Output the (x, y) coordinate of the center of the cell containing the given text.  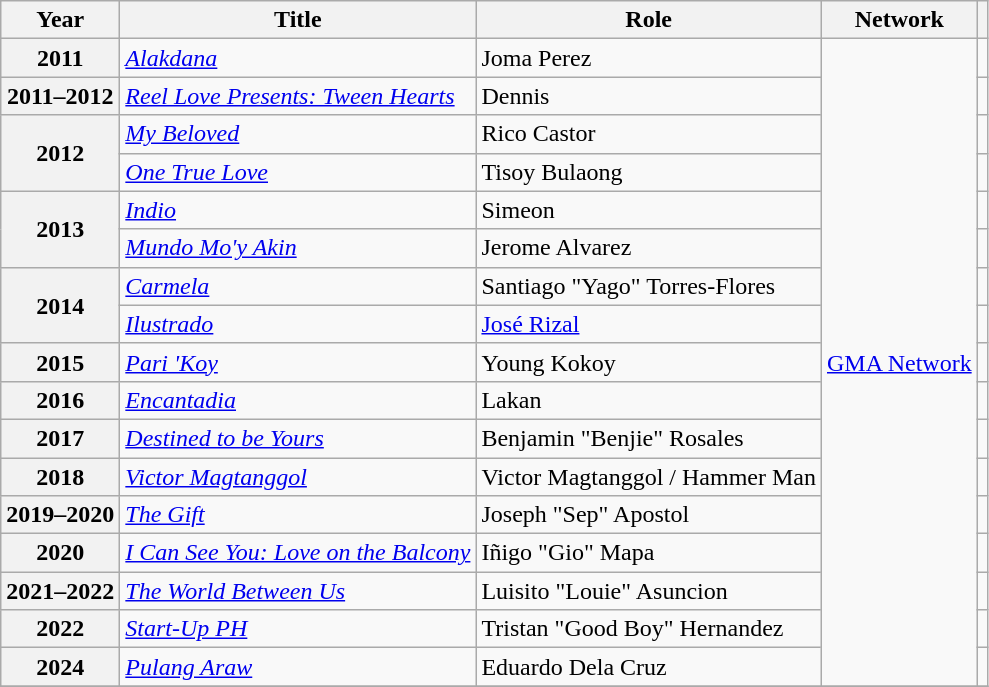
Victor Magtanggol (298, 477)
Ilustrado (298, 324)
Rico Castor (649, 134)
2024 (60, 667)
Young Kokoy (649, 362)
Title (298, 20)
Eduardo Dela Cruz (649, 667)
2016 (60, 400)
2015 (60, 362)
Tisoy Bulaong (649, 172)
2022 (60, 629)
2013 (60, 229)
Carmela (298, 286)
My Beloved (298, 134)
Tristan "Good Boy" Hernandez (649, 629)
Encantadia (298, 400)
Santiago "Yago" Torres-Flores (649, 286)
2012 (60, 153)
Jerome Alvarez (649, 248)
Simeon (649, 210)
I Can See You: Love on the Balcony (298, 553)
2018 (60, 477)
Alakdana (298, 58)
2014 (60, 305)
José Rizal (649, 324)
2017 (60, 438)
Pulang Araw (298, 667)
Pari 'Koy (298, 362)
2011–2012 (60, 96)
Year (60, 20)
Joseph "Sep" Apostol (649, 515)
Destined to be Yours (298, 438)
Iñigo "Gio" Mapa (649, 553)
2019–2020 (60, 515)
The World Between Us (298, 591)
Start-Up PH (298, 629)
GMA Network (899, 362)
Joma Perez (649, 58)
Luisito "Louie" Asuncion (649, 591)
Mundo Mo'y Akin (298, 248)
Reel Love Presents: Tween Hearts (298, 96)
One True Love (298, 172)
The Gift (298, 515)
Victor Magtanggol / Hammer Man (649, 477)
2021–2022 (60, 591)
Role (649, 20)
Lakan (649, 400)
Network (899, 20)
2020 (60, 553)
Dennis (649, 96)
2011 (60, 58)
Indio (298, 210)
Benjamin "Benjie" Rosales (649, 438)
